From the cell containing the given text, extract its center point as [x, y] coordinate. 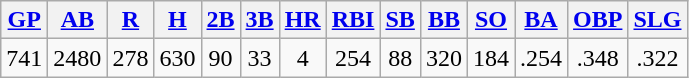
OBP [598, 20]
.254 [540, 58]
33 [260, 58]
254 [353, 58]
R [130, 20]
278 [130, 58]
630 [178, 58]
SLG [658, 20]
90 [220, 58]
GP [24, 20]
AB [78, 20]
RBI [353, 20]
SO [490, 20]
741 [24, 58]
H [178, 20]
4 [302, 58]
2B [220, 20]
3B [260, 20]
BA [540, 20]
.322 [658, 58]
SB [400, 20]
BB [444, 20]
HR [302, 20]
184 [490, 58]
.348 [598, 58]
2480 [78, 58]
320 [444, 58]
88 [400, 58]
